Capture the cell that displays the provided text and extract its (x, y) central coordinate. 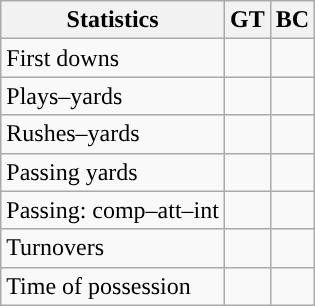
Time of possession (113, 286)
GT (247, 20)
Rushes–yards (113, 134)
Passing: comp–att–int (113, 210)
Passing yards (113, 172)
Statistics (113, 20)
Turnovers (113, 248)
Plays–yards (113, 96)
BC (292, 20)
First downs (113, 58)
